Extract the (X, Y) coordinate from the center of the cell holding the provided text.  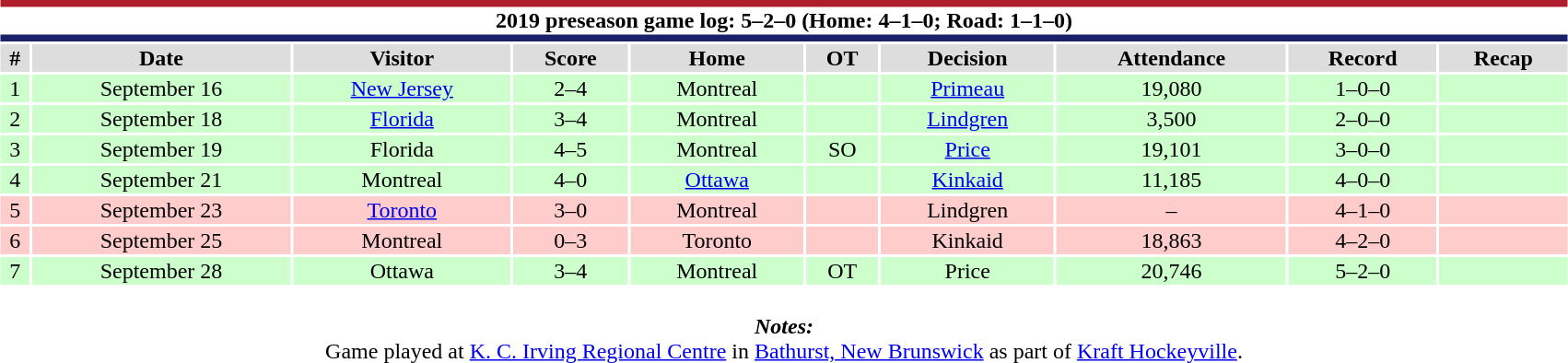
3–0 (570, 210)
4 (15, 180)
3 (15, 149)
Attendance (1172, 58)
3–0–0 (1363, 149)
September 28 (161, 271)
2 (15, 119)
19,080 (1172, 88)
6 (15, 240)
3,500 (1172, 119)
September 16 (161, 88)
Primeau (967, 88)
Home (717, 58)
Visitor (402, 58)
18,863 (1172, 240)
1 (15, 88)
September 23 (161, 210)
4–0–0 (1363, 180)
SO (842, 149)
New Jersey (402, 88)
September 25 (161, 240)
5 (15, 210)
11,185 (1172, 180)
20,746 (1172, 271)
2–4 (570, 88)
4–2–0 (1363, 240)
4–0 (570, 180)
September 19 (161, 149)
4–5 (570, 149)
4–1–0 (1363, 210)
2019 preseason game log: 5–2–0 (Home: 4–1–0; Road: 1–1–0) (784, 20)
2–0–0 (1363, 119)
Date (161, 58)
7 (15, 271)
0–3 (570, 240)
# (15, 58)
Decision (967, 58)
Score (570, 58)
Record (1363, 58)
Recap (1504, 58)
5–2–0 (1363, 271)
– (1172, 210)
September 21 (161, 180)
1–0–0 (1363, 88)
September 18 (161, 119)
19,101 (1172, 149)
